Capture the cell that displays the provided text and extract its (X, Y) central coordinate. 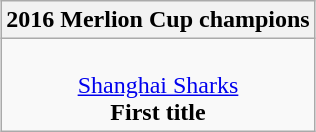
2016 Merlion Cup champions (158, 20)
Shanghai SharksFirst title (158, 85)
